For the text-containing cell, return its midpoint in [X, Y] coordinate format. 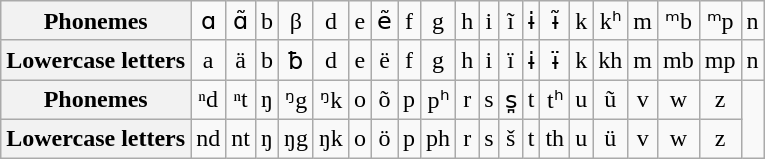
ph [438, 138]
pʰ [438, 100]
ɑ̃ [241, 21]
kʰ [610, 21]
ɑ [208, 21]
β [296, 21]
mp [720, 60]
ŋg [296, 138]
mb [679, 60]
nd [208, 138]
ẽ [384, 21]
ŋk [330, 138]
ä [241, 60]
ⁿd [208, 100]
a [208, 60]
õ [384, 100]
š [510, 138]
ũ [610, 100]
ƀ [296, 60]
ᵐp [720, 21]
s̪ [510, 100]
nt [241, 138]
ë [384, 60]
ö [384, 138]
ɨ̃ [555, 21]
ü [610, 138]
ᵑg [296, 100]
th [555, 138]
ĩ [510, 21]
tʰ [555, 100]
ɨ̈ [555, 60]
ⁿt [241, 100]
ᵑk [330, 100]
ï [510, 60]
ᵐb [679, 21]
kh [610, 60]
